Return the (x, y) coordinate for the center point of the cell that contains the specified text.  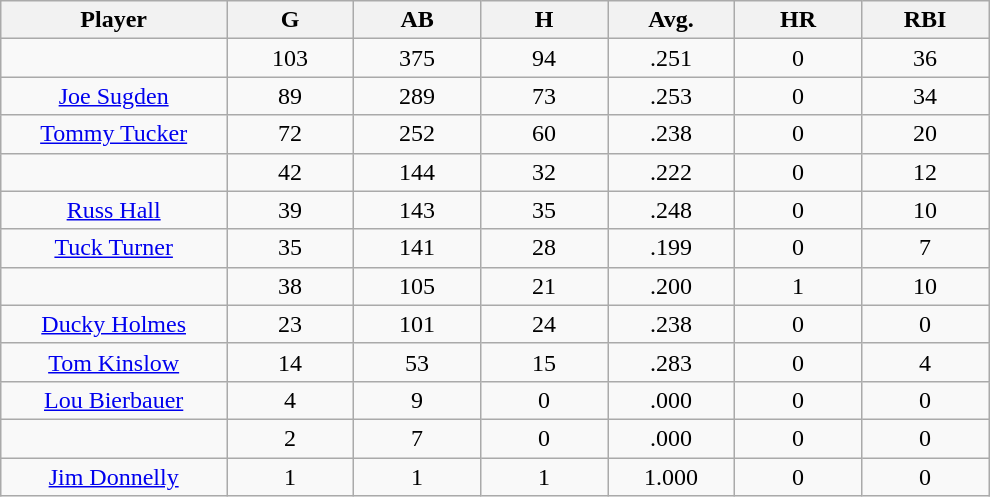
.248 (672, 210)
20 (926, 134)
H (544, 20)
Tommy Tucker (114, 134)
42 (290, 172)
36 (926, 58)
289 (418, 96)
RBI (926, 20)
.251 (672, 58)
Lou Bierbauer (114, 400)
89 (290, 96)
Jim Donnelly (114, 477)
Player (114, 20)
.283 (672, 362)
144 (418, 172)
Tuck Turner (114, 248)
Tom Kinslow (114, 362)
38 (290, 286)
.253 (672, 96)
101 (418, 324)
.222 (672, 172)
.199 (672, 248)
28 (544, 248)
9 (418, 400)
14 (290, 362)
24 (544, 324)
103 (290, 58)
23 (290, 324)
HR (798, 20)
2 (290, 438)
Ducky Holmes (114, 324)
15 (544, 362)
Joe Sugden (114, 96)
AB (418, 20)
Russ Hall (114, 210)
.200 (672, 286)
Avg. (672, 20)
105 (418, 286)
375 (418, 58)
53 (418, 362)
12 (926, 172)
G (290, 20)
39 (290, 210)
94 (544, 58)
141 (418, 248)
34 (926, 96)
1.000 (672, 477)
143 (418, 210)
60 (544, 134)
252 (418, 134)
73 (544, 96)
32 (544, 172)
21 (544, 286)
72 (290, 134)
